Detect which cell encompasses the target text, then output its (x, y) center coordinate. 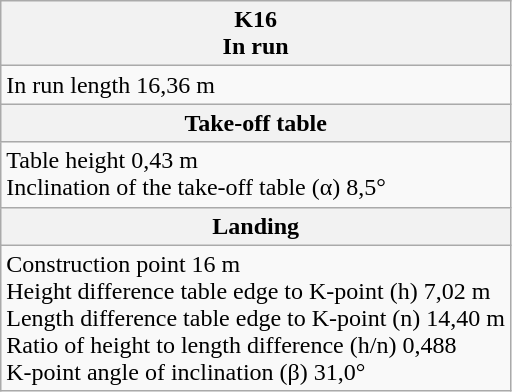
Landing (256, 226)
In run length 16,36 m (256, 85)
Take-off table (256, 123)
K16In run (256, 34)
Table height 0,43 mInclination of the take-off table (α) 8,5° (256, 174)
